Scan for the cell matching the given text and deliver its [x, y] coordinate at center. 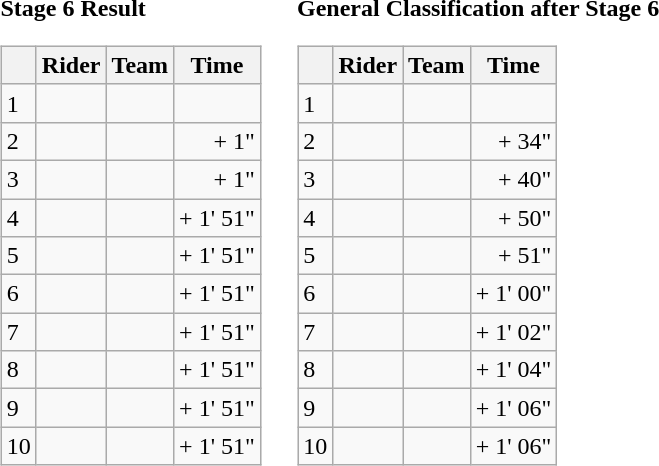
+ 34" [514, 141]
+ 50" [514, 217]
+ 1' 04" [514, 370]
+ 1' 00" [514, 294]
+ 51" [514, 256]
+ 1' 02" [514, 332]
+ 40" [514, 179]
